Capture the cell that displays the provided text and extract its (X, Y) central coordinate. 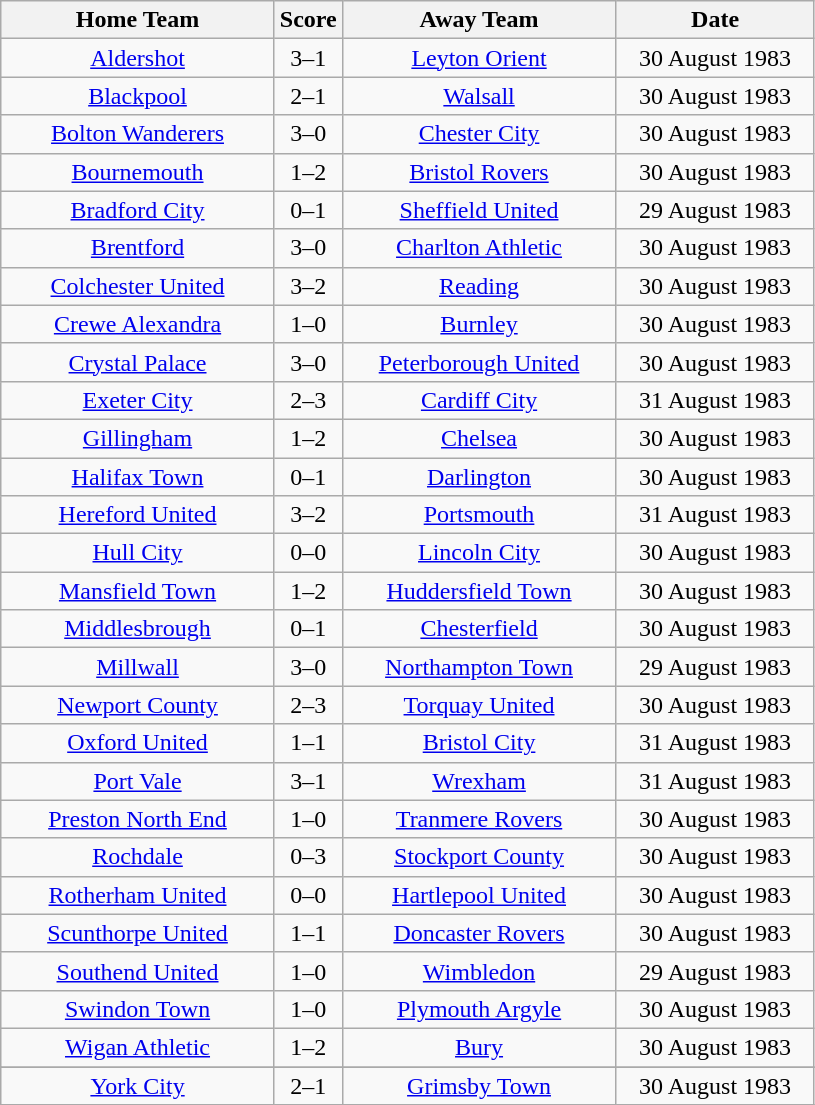
Hull City (138, 553)
Chelsea (479, 438)
Chester City (479, 134)
Bournemouth (138, 172)
Torquay United (479, 705)
Northampton Town (479, 667)
Grimsby Town (479, 1085)
Stockport County (479, 857)
Millwall (138, 667)
Southend United (138, 971)
Reading (479, 286)
Hartlepool United (479, 895)
Rotherham United (138, 895)
Plymouth Argyle (479, 1009)
Aldershot (138, 58)
Oxford United (138, 743)
Preston North End (138, 819)
Chesterfield (479, 629)
Huddersfield Town (479, 591)
Gillingham (138, 438)
Away Team (479, 20)
Wigan Athletic (138, 1047)
Bolton Wanderers (138, 134)
Blackpool (138, 96)
Hereford United (138, 515)
Doncaster Rovers (479, 933)
Scunthorpe United (138, 933)
Middlesbrough (138, 629)
Tranmere Rovers (479, 819)
Sheffield United (479, 210)
Crewe Alexandra (138, 324)
York City (138, 1085)
Swindon Town (138, 1009)
Darlington (479, 477)
Cardiff City (479, 400)
Portsmouth (479, 515)
Date (716, 20)
Mansfield Town (138, 591)
Bristol Rovers (479, 172)
Port Vale (138, 781)
Burnley (479, 324)
Walsall (479, 96)
Newport County (138, 705)
Score (308, 20)
Rochdale (138, 857)
Wimbledon (479, 971)
Home Team (138, 20)
Leyton Orient (479, 58)
Brentford (138, 248)
Lincoln City (479, 553)
Crystal Palace (138, 362)
Wrexham (479, 781)
0–3 (308, 857)
Bristol City (479, 743)
Bradford City (138, 210)
Colchester United (138, 286)
Exeter City (138, 400)
Halifax Town (138, 477)
Bury (479, 1047)
Charlton Athletic (479, 248)
Peterborough United (479, 362)
